Determine the (x, y) coordinate at the center of the cell enclosing the given text.  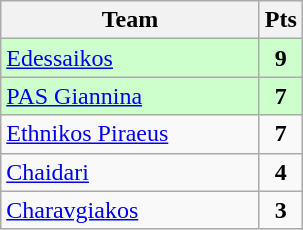
4 (280, 172)
3 (280, 210)
PAS Giannina (130, 96)
Ethnikos Piraeus (130, 134)
Pts (280, 20)
Edessaikos (130, 58)
Chaidari (130, 172)
Charavgiakos (130, 210)
9 (280, 58)
Team (130, 20)
